Scan for the cell matching the given text and deliver its (x, y) coordinate at center. 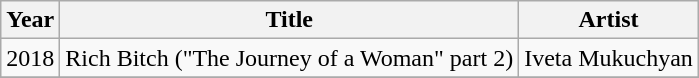
Iveta Mukuchyan (609, 58)
Title (290, 20)
2018 (30, 58)
Rich Bitch ("The Journey of a Woman" part 2) (290, 58)
Year (30, 20)
Artist (609, 20)
